For the text-containing cell, return its midpoint in (X, Y) coordinate format. 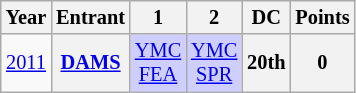
1 (158, 17)
Points (322, 17)
2011 (26, 63)
DC (266, 17)
20th (266, 63)
Entrant (90, 17)
DAMS (90, 63)
2 (214, 17)
Year (26, 17)
YMCFEA (158, 63)
0 (322, 63)
YMCSPR (214, 63)
